Detect which cell encompasses the target text, then output its (x, y) center coordinate. 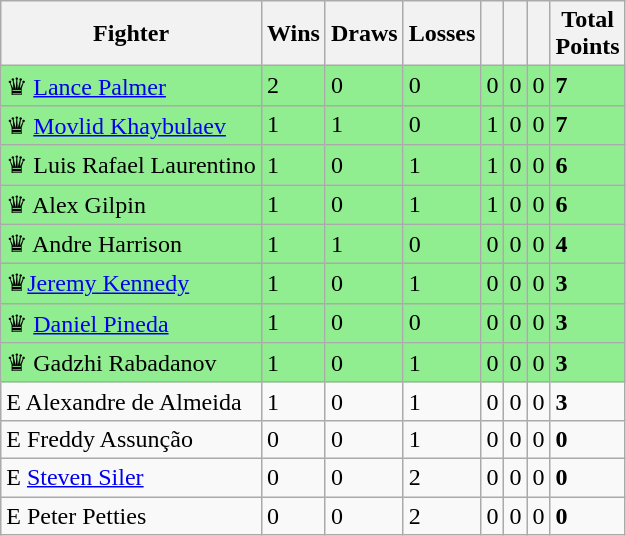
♛ Daniel Pineda (132, 323)
Draws (364, 34)
♛ Alex Gilpin (132, 204)
♛ Luis Rafael Laurentino (132, 165)
♛ Lance Palmer (132, 86)
E Alexandre de Almeida (132, 401)
Total Points (588, 34)
Losses (442, 34)
4 (588, 244)
E Steven Siler (132, 477)
Wins (293, 34)
♛ Movlid Khaybulaev (132, 125)
♛ Gadzhi Rabadanov (132, 363)
Fighter (132, 34)
♛ Andre Harrison (132, 244)
E Peter Petties (132, 515)
E Freddy Assunção (132, 439)
♛Jeremy Kennedy (132, 284)
